Find where the given text appears and provide that cell's center as [X, Y] coordinate. 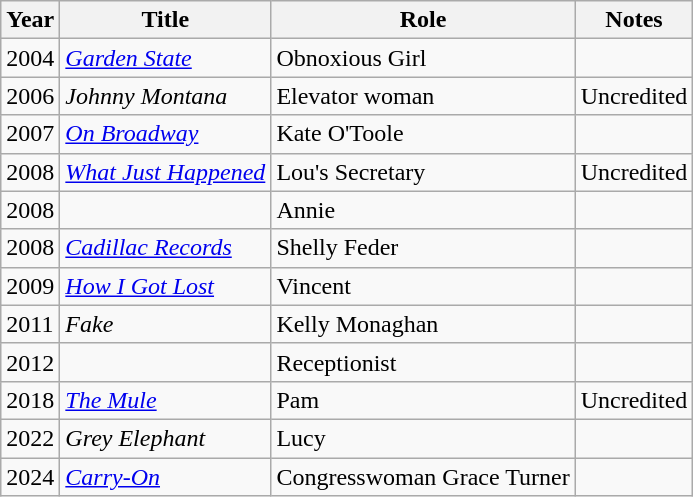
2011 [30, 324]
The Mule [166, 400]
Shelly Feder [423, 248]
Notes [634, 20]
2018 [30, 400]
What Just Happened [166, 172]
Kate O'Toole [423, 134]
Pam [423, 400]
Garden State [166, 58]
2012 [30, 362]
Elevator woman [423, 96]
Receptionist [423, 362]
2006 [30, 96]
Congresswoman Grace Turner [423, 477]
2004 [30, 58]
Grey Elephant [166, 438]
Cadillac Records [166, 248]
Lucy [423, 438]
Title [166, 20]
2009 [30, 286]
Annie [423, 210]
2007 [30, 134]
Johnny Montana [166, 96]
2022 [30, 438]
Obnoxious Girl [423, 58]
Fake [166, 324]
How I Got Lost [166, 286]
On Broadway [166, 134]
Vincent [423, 286]
Year [30, 20]
Kelly Monaghan [423, 324]
2024 [30, 477]
Lou's Secretary [423, 172]
Carry-On [166, 477]
Role [423, 20]
